Find where the given text appears and provide that cell's center as [x, y] coordinate. 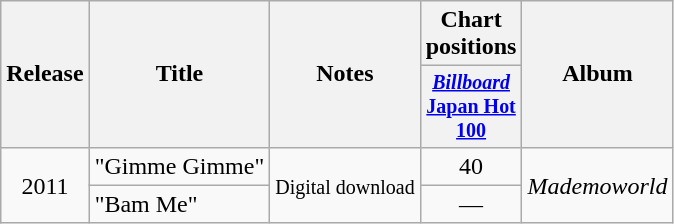
Notes [345, 74]
"Bam Me" [180, 204]
2011 [45, 185]
40 [471, 166]
Digital download [345, 185]
Album [598, 74]
— [471, 204]
"Gimme Gimme" [180, 166]
Release [45, 74]
Chart positions [471, 34]
Title [180, 74]
Billboard Japan Hot 100 [471, 106]
Mademoworld [598, 185]
